From the cell containing the given text, extract its center point as (x, y) coordinate. 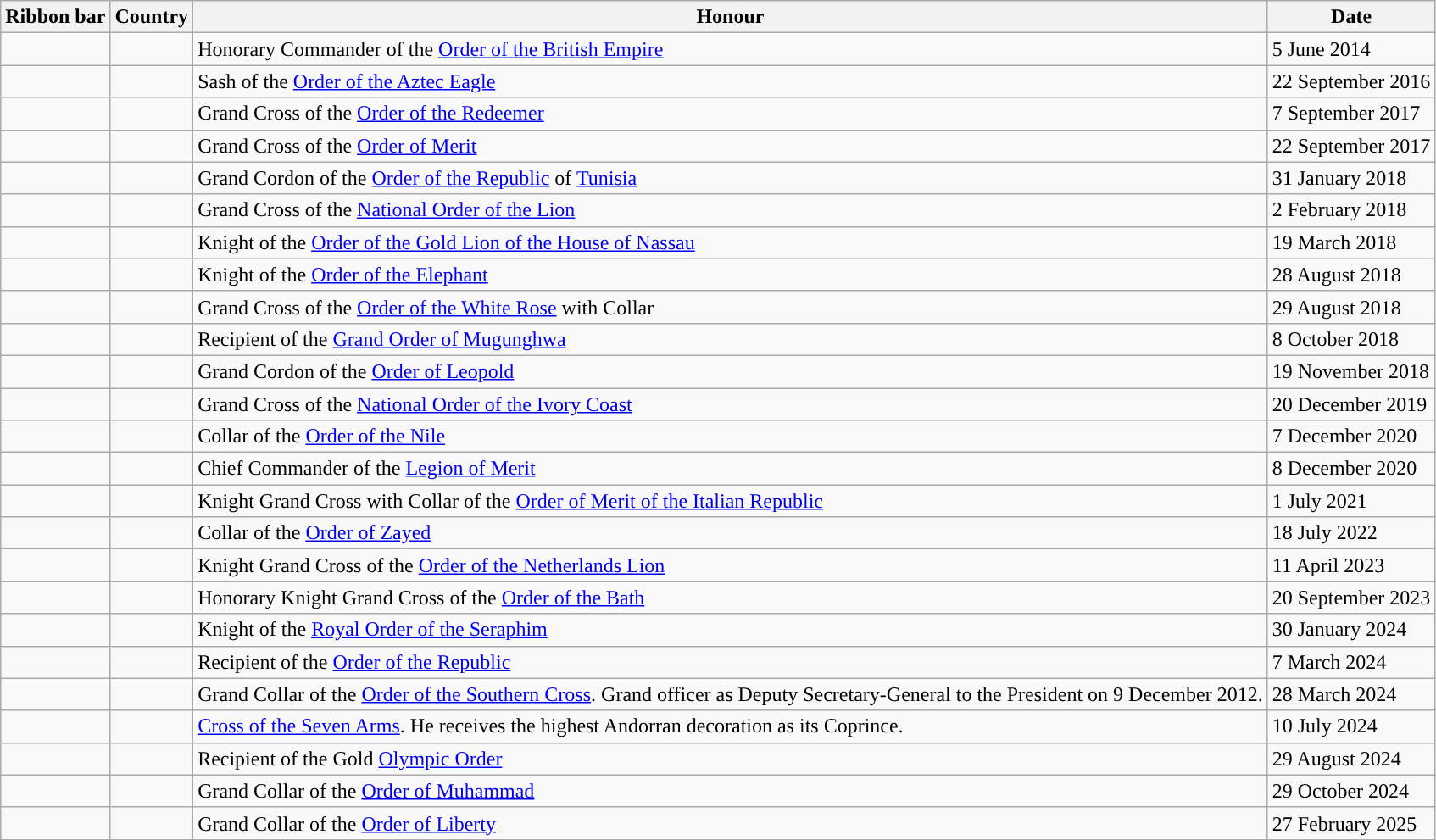
Collar of the Order of Zayed (731, 533)
Recipient of the Order of the Republic (731, 662)
Collar of the Order of the Nile (731, 437)
19 November 2018 (1351, 371)
Grand Collar of the Order of the Southern Cross. Grand officer as Deputy Secretary-General to the President on 9 December 2012. (731, 694)
8 December 2020 (1351, 469)
Grand Cross of the Order of the White Rose with Collar (731, 307)
Honorary Knight Grand Cross of the Order of the Bath (731, 598)
5 June 2014 (1351, 49)
31 January 2018 (1351, 178)
Grand Cross of the National Order of the Lion (731, 210)
29 August 2024 (1351, 759)
Honour (731, 17)
Date (1351, 17)
Ribbon bar (56, 17)
Sash of the Order of the Aztec Eagle (731, 81)
28 March 2024 (1351, 694)
Knight of the Royal Order of the Seraphim (731, 630)
11 April 2023 (1351, 565)
Grand Cross of the Order of Merit (731, 146)
20 December 2019 (1351, 404)
Grand Cross of the Order of the Redeemer (731, 114)
Grand Cordon of the Order of Leopold (731, 371)
29 August 2018 (1351, 307)
29 October 2024 (1351, 791)
8 October 2018 (1351, 339)
1 July 2021 (1351, 501)
Knight Grand Cross with Collar of the Order of Merit of the Italian Republic (731, 501)
27 February 2025 (1351, 823)
Country (152, 17)
22 September 2017 (1351, 146)
20 September 2023 (1351, 598)
Honorary Commander of the Order of the British Empire (731, 49)
Recipient of the Gold Olympic Order (731, 759)
7 December 2020 (1351, 437)
Cross of the Seven Arms. He receives the highest Andorran decoration as its Coprince. (731, 726)
22 September 2016 (1351, 81)
30 January 2024 (1351, 630)
Grand Collar of the Order of Muhammad (731, 791)
7 March 2024 (1351, 662)
2 February 2018 (1351, 210)
Grand Cordon of the Order of the Republic of Tunisia (731, 178)
19 March 2018 (1351, 242)
Knight of the Order of the Elephant (731, 275)
18 July 2022 (1351, 533)
Recipient of the Grand Order of Mugunghwa (731, 339)
10 July 2024 (1351, 726)
Chief Commander of the Legion of Merit (731, 469)
Knight Grand Cross of the Order of the Netherlands Lion (731, 565)
Grand Collar of the Order of Liberty (731, 823)
Knight of the Order of the Gold Lion of the House of Nassau (731, 242)
28 August 2018 (1351, 275)
7 September 2017 (1351, 114)
Grand Cross of the National Order of the Ivory Coast (731, 404)
